From the cell containing the given text, extract its center point as [x, y] coordinate. 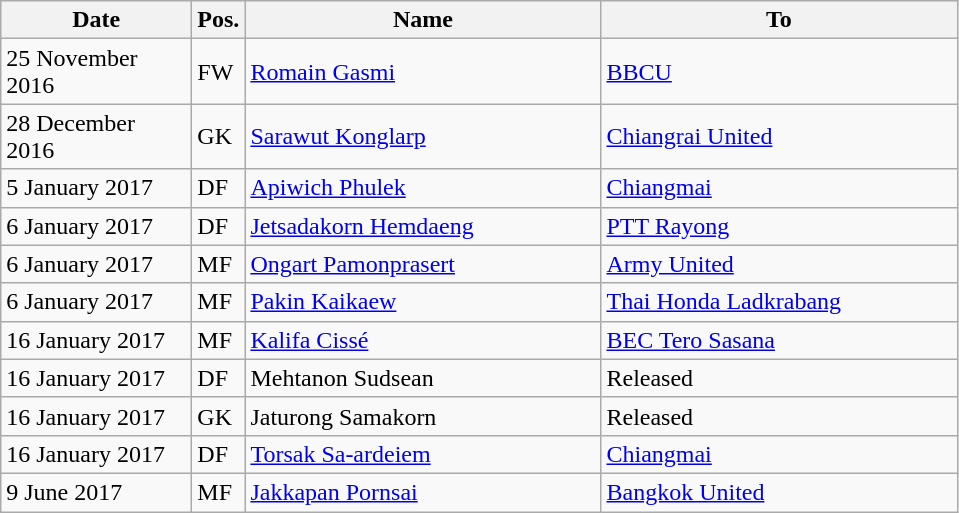
Name [423, 20]
Jakkapan Pornsai [423, 492]
25 November 2016 [96, 72]
Apiwich Phulek [423, 188]
9 June 2017 [96, 492]
Pakin Kaikaew [423, 302]
Mehtanon Sudsean [423, 378]
BEC Tero Sasana [779, 340]
BBCU [779, 72]
5 January 2017 [96, 188]
FW [218, 72]
To [779, 20]
Thai Honda Ladkrabang [779, 302]
Sarawut Konglarp [423, 136]
Torsak Sa-ardeiem [423, 454]
Kalifa Cissé [423, 340]
Jaturong Samakorn [423, 416]
Bangkok United [779, 492]
Date [96, 20]
Chiangrai United [779, 136]
Jetsadakorn Hemdaeng [423, 226]
PTT Rayong [779, 226]
Ongart Pamonprasert [423, 264]
28 December 2016 [96, 136]
Army United [779, 264]
Pos. [218, 20]
Romain Gasmi [423, 72]
